Identify which cell holds the provided text, then report its (X, Y) central coordinate. 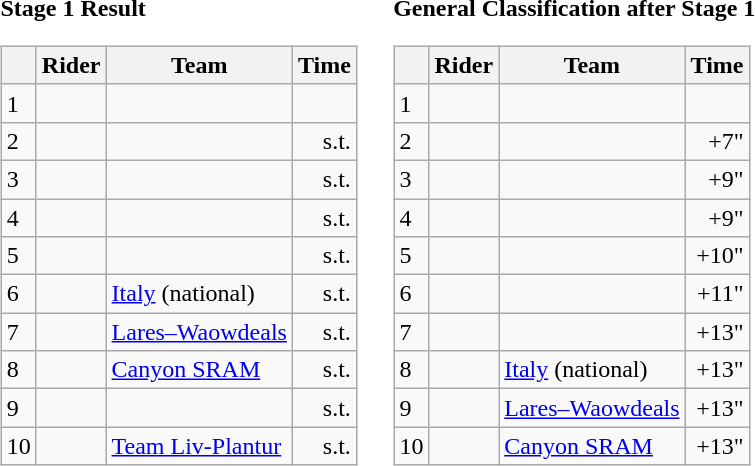
Team Liv-Plantur (199, 446)
+7" (717, 141)
+11" (717, 294)
+10" (717, 256)
